Capture the cell that displays the provided text and extract its [x, y] central coordinate. 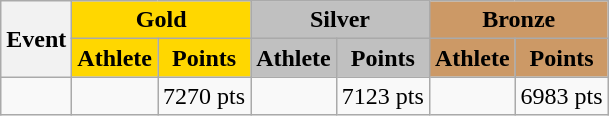
6983 pts [562, 96]
Bronze [518, 20]
7123 pts [382, 96]
Silver [340, 20]
Event [36, 39]
7270 pts [204, 96]
Gold [162, 20]
